Extract the [x, y] coordinate from the center of the cell holding the provided text.  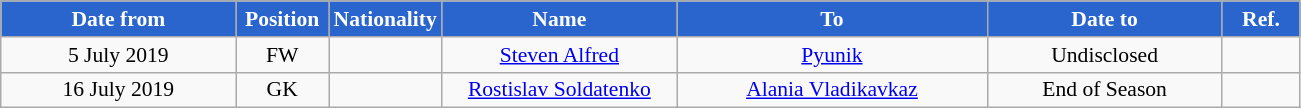
Date to [1104, 19]
GK [282, 90]
Ref. [1261, 19]
5 July 2019 [118, 55]
Name [560, 19]
Undisclosed [1104, 55]
Nationality [384, 19]
Pyunik [832, 55]
FW [282, 55]
Position [282, 19]
Rostislav Soldatenko [560, 90]
16 July 2019 [118, 90]
Steven Alfred [560, 55]
End of Season [1104, 90]
Alania Vladikavkaz [832, 90]
Date from [118, 19]
To [832, 19]
